Return the [X, Y] coordinate for the center point of the cell that contains the specified text.  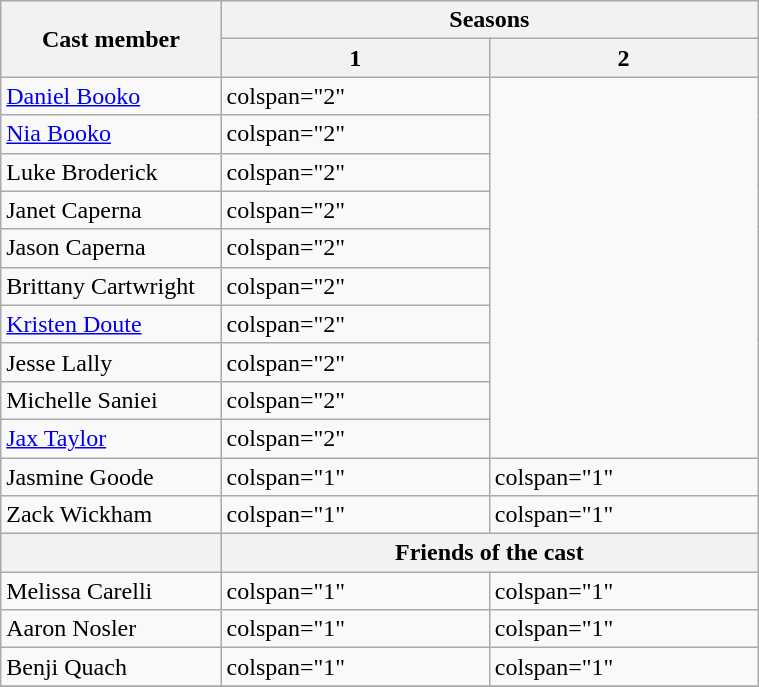
Seasons [490, 20]
Aaron Nosler [111, 629]
Daniel Booko [111, 96]
Janet Caperna [111, 210]
Brittany Cartwright [111, 286]
2 [623, 58]
Benji Quach [111, 667]
Jason Caperna [111, 248]
Zack Wickham [111, 515]
Melissa Carelli [111, 591]
1 [355, 58]
Michelle Saniei [111, 400]
Jasmine Goode [111, 477]
Jax Taylor [111, 438]
Nia Booko [111, 134]
Jesse Lally [111, 362]
Cast member [111, 39]
Friends of the cast [490, 553]
Kristen Doute [111, 324]
Luke Broderick [111, 172]
